Output the (x, y) coordinate of the center of the cell containing the given text.  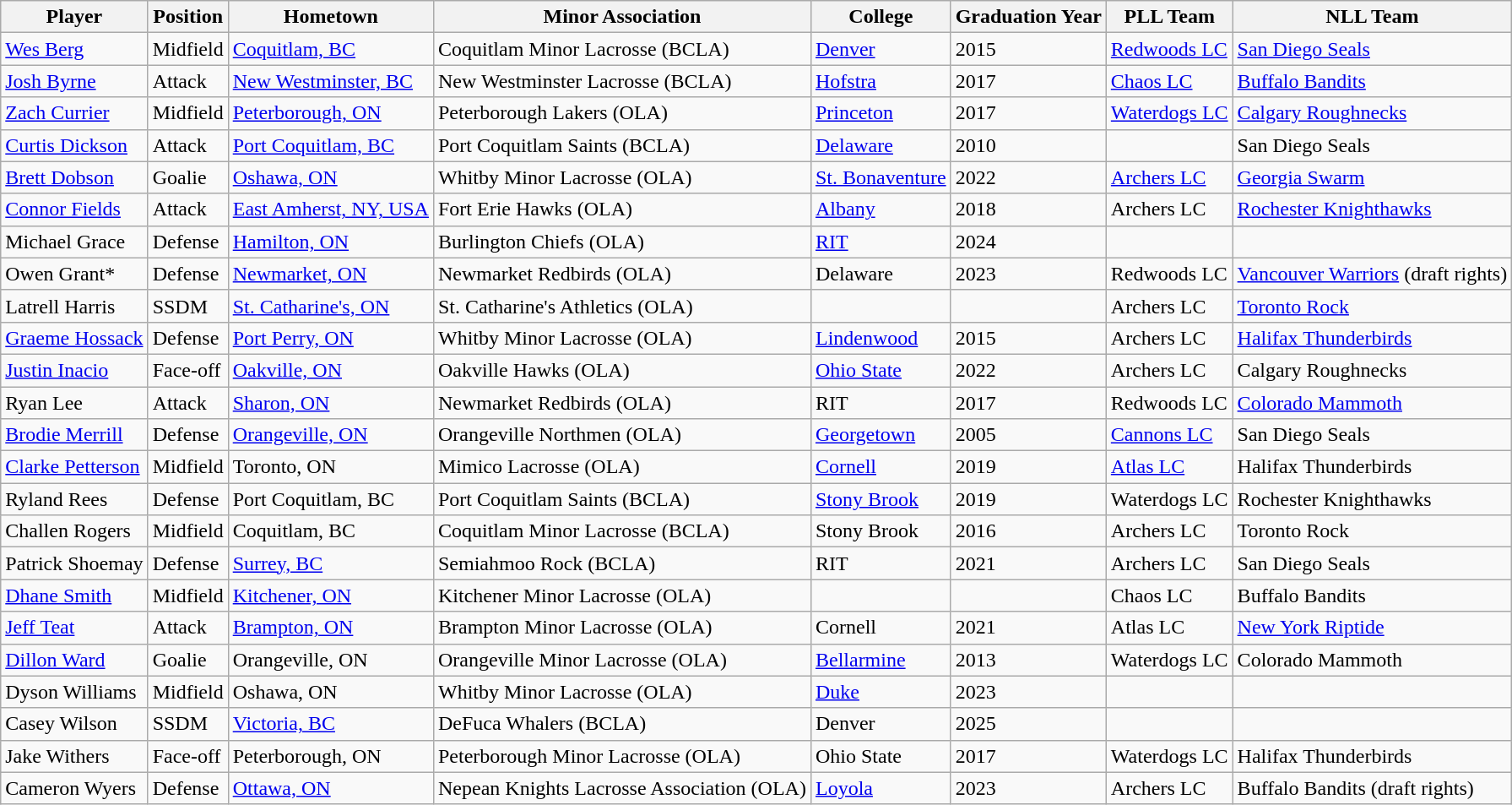
East Amherst, NY, USA (331, 209)
Mimico Lacrosse (OLA) (621, 467)
Hofstra (881, 81)
Bellarmine (881, 660)
Port Perry, ON (331, 338)
Justin Inacio (74, 370)
Nepean Knights Lacrosse Association (OLA) (621, 788)
Orangeville Northmen (OLA) (621, 435)
Kitchener, ON (331, 596)
Cannons LC (1169, 435)
Josh Byrne (74, 81)
Peterborough Minor Lacrosse (OLA) (621, 756)
Hamilton, ON (331, 242)
2016 (1028, 531)
Loyola (881, 788)
2010 (1028, 145)
Semiahmoo Rock (BCLA) (621, 563)
Duke (881, 692)
St. Catharine's, ON (331, 306)
Burlington Chiefs (OLA) (621, 242)
Georgetown (881, 435)
New Westminster, BC (331, 81)
Connor Fields (74, 209)
Minor Association (621, 17)
Dyson Williams (74, 692)
Michael Grace (74, 242)
Albany (881, 209)
Owen Grant* (74, 274)
Jake Withers (74, 756)
Player (74, 17)
Princeton (881, 113)
Kitchener Minor Lacrosse (OLA) (621, 596)
Georgia Swarm (1373, 177)
Victoria, BC (331, 724)
New York Riptide (1373, 628)
Peterborough Lakers (OLA) (621, 113)
2024 (1028, 242)
Ottawa, ON (331, 788)
Oakville, ON (331, 370)
Casey Wilson (74, 724)
Fort Erie Hawks (OLA) (621, 209)
Ryland Rees (74, 499)
Toronto, ON (331, 467)
Brampton, ON (331, 628)
Brodie Merrill (74, 435)
Jeff Teat (74, 628)
Oakville Hawks (OLA) (621, 370)
Clarke Petterson (74, 467)
Graeme Hossack (74, 338)
Hometown (331, 17)
Dhane Smith (74, 596)
Surrey, BC (331, 563)
Wes Berg (74, 49)
Sharon, ON (331, 403)
2018 (1028, 209)
Dillon Ward (74, 660)
2005 (1028, 435)
DeFuca Whalers (BCLA) (621, 724)
Lindenwood (881, 338)
Zach Currier (74, 113)
Brampton Minor Lacrosse (OLA) (621, 628)
Cameron Wyers (74, 788)
2025 (1028, 724)
Ryan Lee (74, 403)
St. Catharine's Athletics (OLA) (621, 306)
Vancouver Warriors (draft rights) (1373, 274)
2013 (1028, 660)
PLL Team (1169, 17)
NLL Team (1373, 17)
Buffalo Bandits (draft rights) (1373, 788)
Newmarket, ON (331, 274)
New Westminster Lacrosse (BCLA) (621, 81)
Latrell Harris (74, 306)
College (881, 17)
St. Bonaventure (881, 177)
Brett Dobson (74, 177)
Orangeville Minor Lacrosse (OLA) (621, 660)
Graduation Year (1028, 17)
Challen Rogers (74, 531)
Position (187, 17)
Curtis Dickson (74, 145)
Patrick Shoemay (74, 563)
